Identify which cell holds the provided text, then report its [x, y] central coordinate. 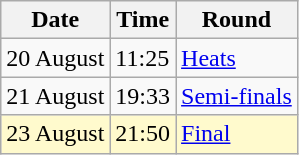
11:25 [143, 58]
Date [56, 20]
Final [237, 134]
Semi-finals [237, 96]
Time [143, 20]
21 August [56, 96]
Round [237, 20]
21:50 [143, 134]
Heats [237, 58]
23 August [56, 134]
20 August [56, 58]
19:33 [143, 96]
